Return [X, Y] of the center of cell containing provided text 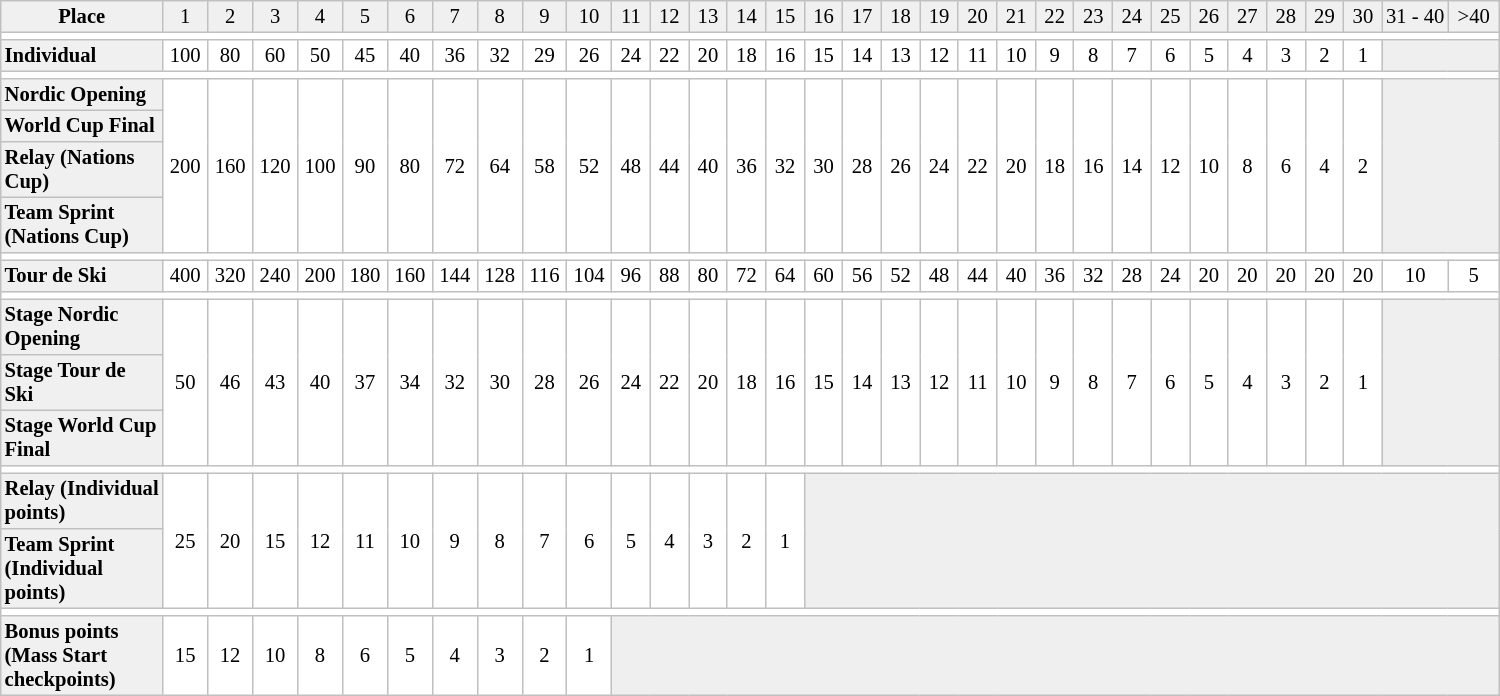
World Cup Final [82, 126]
>40 [1474, 16]
90 [364, 165]
120 [276, 165]
Team Sprint (Nations Cup) [82, 225]
Stage World Cup Final [82, 438]
Nordic Opening [82, 94]
Bonus points (Mass Start checkpoints) [82, 656]
116 [544, 276]
320 [230, 276]
240 [276, 276]
17 [862, 16]
128 [500, 276]
Team Sprint (Individual points) [82, 568]
27 [1248, 16]
23 [1094, 16]
56 [862, 276]
96 [632, 276]
45 [364, 56]
46 [230, 382]
Stage Tour de Ski [82, 382]
34 [410, 382]
19 [940, 16]
31 - 40 [1415, 16]
Tour de Ski [82, 276]
180 [364, 276]
21 [1016, 16]
Relay (Nations Cup) [82, 170]
400 [186, 276]
104 [590, 276]
Stage Nordic Opening [82, 327]
Individual [82, 56]
58 [544, 165]
Relay (Individual points) [82, 501]
37 [364, 382]
144 [454, 276]
Place [82, 16]
43 [276, 382]
88 [670, 276]
